Output the [X, Y] coordinate of the center of the cell containing the given text.  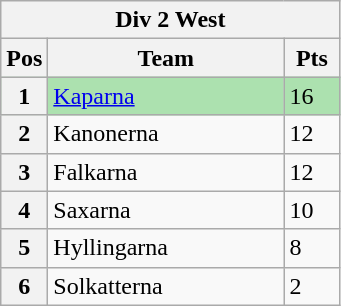
Kaparna [166, 96]
Hyllingarna [166, 248]
8 [312, 248]
5 [24, 248]
Saxarna [166, 210]
16 [312, 96]
1 [24, 96]
Pos [24, 58]
Kanonerna [166, 134]
Solkatterna [166, 286]
6 [24, 286]
4 [24, 210]
3 [24, 172]
Pts [312, 58]
Team [166, 58]
10 [312, 210]
Falkarna [166, 172]
Div 2 West [170, 20]
